Provide the (x, y) coordinate of the cell's center where the given text is located.  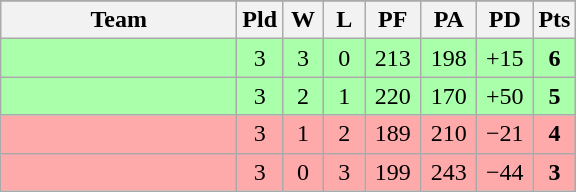
199 (393, 172)
PA (449, 20)
243 (449, 172)
−44 (505, 172)
198 (449, 58)
+50 (505, 96)
220 (393, 96)
PD (505, 20)
PF (393, 20)
6 (554, 58)
210 (449, 134)
Pld (260, 20)
4 (554, 134)
5 (554, 96)
W (304, 20)
213 (393, 58)
Team (119, 20)
L (344, 20)
170 (449, 96)
Pts (554, 20)
+15 (505, 58)
−21 (505, 134)
189 (393, 134)
